Provide the (x, y) coordinate of the cell's center where the given text is located.  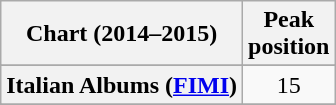
15 (289, 85)
Italian Albums (FIMI) (122, 85)
Peakposition (289, 34)
Chart (2014–2015) (122, 34)
